Extract the (X, Y) coordinate from the center of the cell holding the provided text.  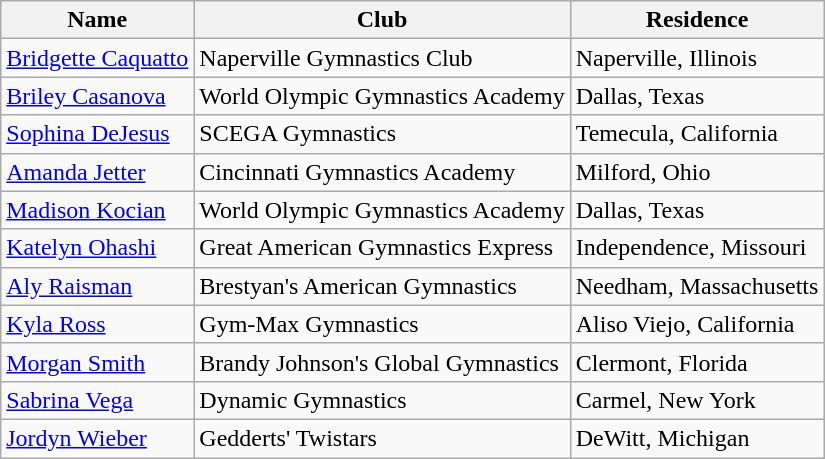
Gedderts' Twistars (382, 438)
Needham, Massachusetts (697, 286)
Morgan Smith (98, 362)
Naperville, Illinois (697, 58)
Katelyn Ohashi (98, 248)
Bridgette Caquatto (98, 58)
Madison Kocian (98, 210)
Sabrina Vega (98, 400)
Naperville Gymnastics Club (382, 58)
Jordyn Wieber (98, 438)
Gym-Max Gymnastics (382, 324)
Club (382, 20)
Aliso Viejo, California (697, 324)
DeWitt, Michigan (697, 438)
Kyla Ross (98, 324)
Independence, Missouri (697, 248)
Briley Casanova (98, 96)
Amanda Jetter (98, 172)
Cincinnati Gymnastics Academy (382, 172)
Brestyan's American Gymnastics (382, 286)
Residence (697, 20)
Milford, Ohio (697, 172)
Dynamic Gymnastics (382, 400)
SCEGA Gymnastics (382, 134)
Aly Raisman (98, 286)
Brandy Johnson's Global Gymnastics (382, 362)
Name (98, 20)
Sophina DeJesus (98, 134)
Carmel, New York (697, 400)
Temecula, California (697, 134)
Great American Gymnastics Express (382, 248)
Clermont, Florida (697, 362)
